Return the (X, Y) coordinate for the center point of the cell that contains the specified text.  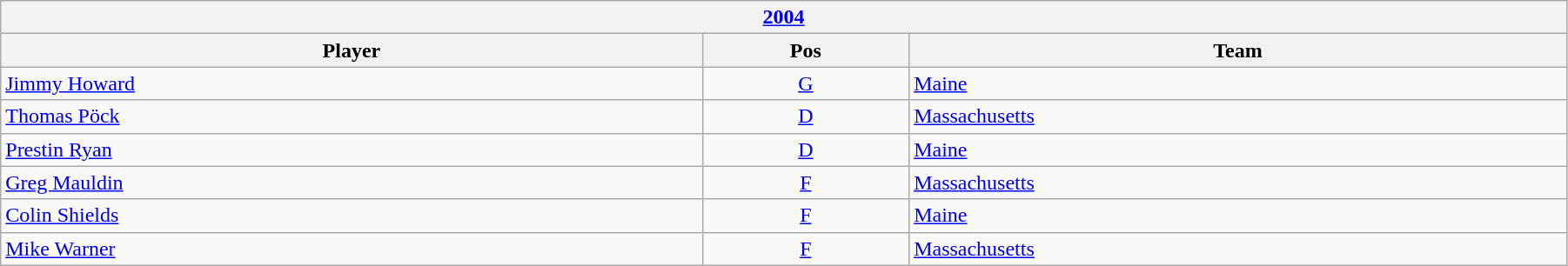
Mike Warner (352, 249)
Thomas Pöck (352, 116)
Prestin Ryan (352, 150)
Greg Mauldin (352, 183)
Colin Shields (352, 216)
G (806, 83)
Pos (806, 50)
Jimmy Howard (352, 83)
Team (1238, 50)
Player (352, 50)
2004 (784, 17)
